Return the [X, Y] coordinate for the center point of the cell that contains the specified text.  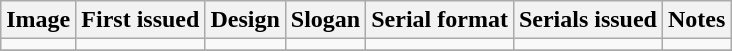
First issued [140, 20]
Slogan [325, 20]
Notes [696, 20]
Serial format [440, 20]
Image [38, 20]
Design [245, 20]
Serials issued [588, 20]
